Output the (x, y) coordinate of the center of the cell containing the given text.  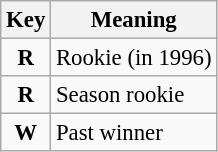
Season rookie (134, 95)
W (26, 133)
Meaning (134, 20)
Past winner (134, 133)
Rookie (in 1996) (134, 58)
Key (26, 20)
